Return [x, y] of the center of cell containing provided text 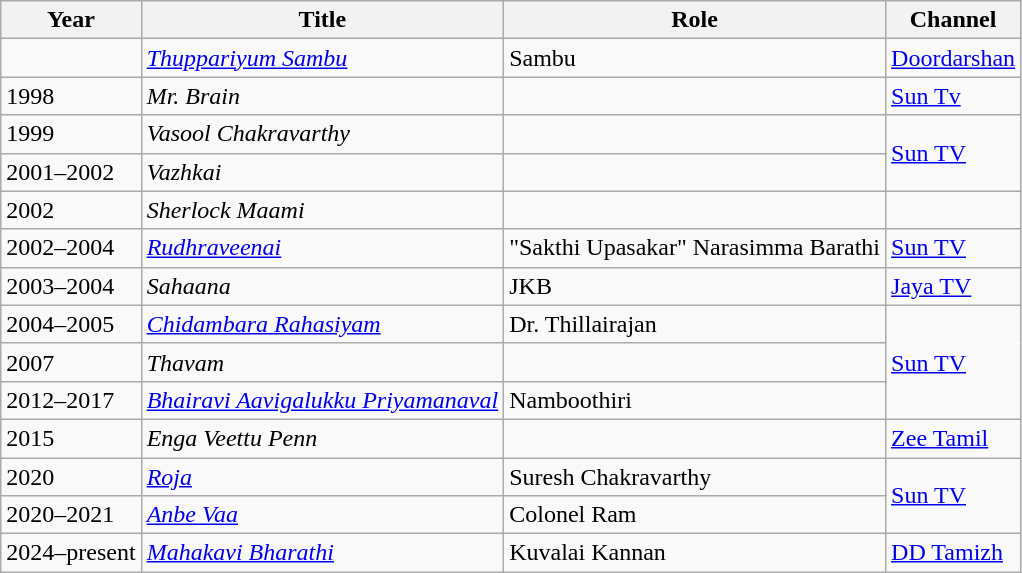
Anbe Vaa [322, 515]
2004–2005 [71, 324]
Channel [954, 20]
Bhairavi Aavigalukku Priyamanaval [322, 400]
Colonel Ram [695, 515]
2012–2017 [71, 400]
1999 [71, 134]
2001–2002 [71, 172]
2020 [71, 477]
2020–2021 [71, 515]
2003–2004 [71, 286]
Thavam [322, 362]
Jaya TV [954, 286]
Suresh Chakravarthy [695, 477]
Zee Tamil [954, 438]
Kuvalai Kannan [695, 553]
Sherlock Maami [322, 210]
Sambu [695, 58]
Chidambara Rahasiyam [322, 324]
"Sakthi Upasakar" Narasimma Barathi [695, 248]
1998 [71, 96]
Rudhraveenai [322, 248]
Dr. Thillairajan [695, 324]
JKB [695, 286]
Title [322, 20]
2015 [71, 438]
2024–present [71, 553]
2002 [71, 210]
Enga Veettu Penn [322, 438]
Year [71, 20]
Mahakavi Bharathi [322, 553]
Sun Tv [954, 96]
DD Tamizh [954, 553]
Vasool Chakravarthy [322, 134]
Vazhkai [322, 172]
Mr. Brain [322, 96]
Thuppariyum Sambu [322, 58]
2007 [71, 362]
Sahaana [322, 286]
2002–2004 [71, 248]
Namboothiri [695, 400]
Roja [322, 477]
Doordarshan [954, 58]
Role [695, 20]
